Find where the given text appears and provide that cell's center as [x, y] coordinate. 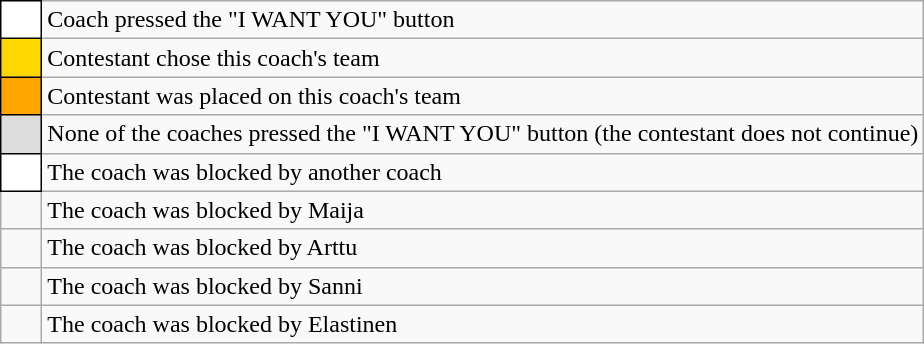
The coach was blocked by Maija [483, 210]
The coach was blocked by Elastinen [483, 324]
The coach was blocked by another coach [483, 172]
The coach was blocked by Arttu [483, 248]
Coach pressed the "I WANT YOU" button [483, 20]
The coach was blocked by Sanni [483, 286]
Contestant was placed on this coach's team [483, 96]
Contestant chose this coach's team [483, 58]
None of the coaches pressed the "I WANT YOU" button (the contestant does not continue) [483, 134]
